Pinpoint the cell where the given text exists, returning its (X, Y) midpoint coordinate. 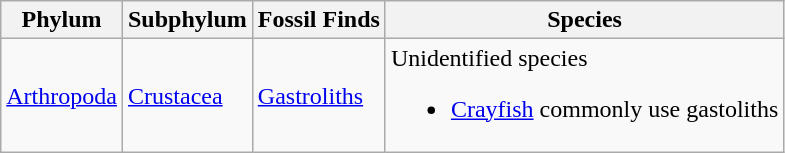
Subphylum (187, 20)
Fossil Finds (318, 20)
Phylum (62, 20)
Arthropoda (62, 96)
Unidentified speciesCrayfish commonly use gastoliths (584, 96)
Species (584, 20)
Crustacea (187, 96)
Gastroliths (318, 96)
